Identify which cell holds the provided text, then report its (x, y) central coordinate. 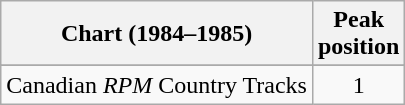
Peakposition (358, 34)
1 (358, 85)
Canadian RPM Country Tracks (157, 85)
Chart (1984–1985) (157, 34)
